From the cell containing the given text, extract its center point as (X, Y) coordinate. 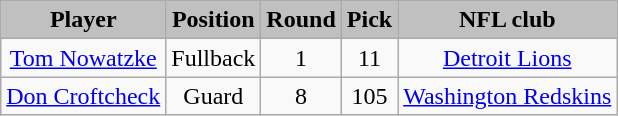
Fullback (214, 58)
11 (369, 58)
Washington Redskins (508, 96)
105 (369, 96)
NFL club (508, 20)
Detroit Lions (508, 58)
8 (301, 96)
Tom Nowatzke (84, 58)
Pick (369, 20)
Guard (214, 96)
1 (301, 58)
Round (301, 20)
Player (84, 20)
Position (214, 20)
Don Croftcheck (84, 96)
